Return the [X, Y] coordinate for the center point of the cell that contains the specified text.  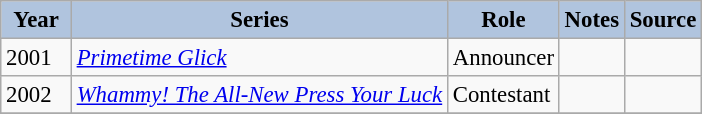
2001 [36, 58]
Notes [592, 20]
Role [503, 20]
2002 [36, 95]
Whammy! The All-New Press Your Luck [259, 95]
Contestant [503, 95]
Year [36, 20]
Source [662, 20]
Primetime Glick [259, 58]
Series [259, 20]
Announcer [503, 58]
